Find where the given text appears and provide that cell's center as (x, y) coordinate. 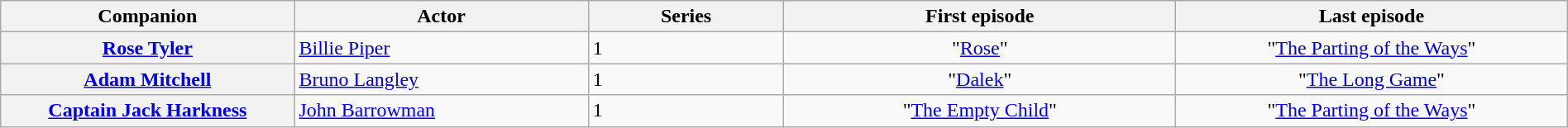
John Barrowman (442, 111)
Captain Jack Harkness (147, 111)
First episode (980, 17)
"The Empty Child" (980, 111)
Rose Tyler (147, 48)
Series (686, 17)
Companion (147, 17)
Adam Mitchell (147, 79)
"Rose" (980, 48)
Billie Piper (442, 48)
Last episode (1372, 17)
"Dalek" (980, 79)
"The Long Game" (1372, 79)
Actor (442, 17)
Bruno Langley (442, 79)
